For the text-containing cell, return its midpoint in [X, Y] coordinate format. 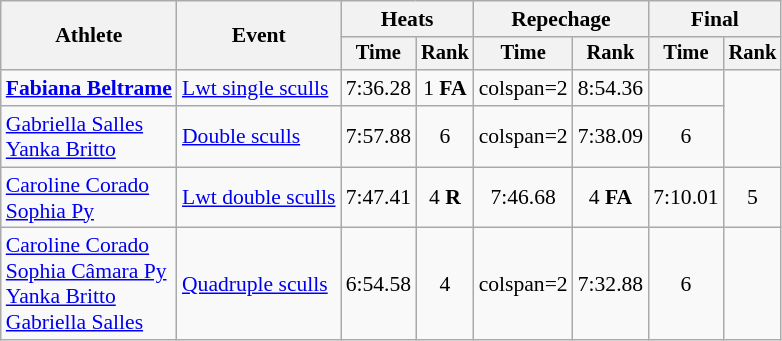
Caroline CoradoSophia Py [89, 198]
5 [753, 198]
4 R [445, 198]
6:54.58 [378, 284]
Repechage [562, 19]
Event [259, 36]
7:38.09 [610, 136]
Heats [408, 19]
Final [714, 19]
7:47.41 [378, 198]
7:32.88 [610, 284]
Double sculls [259, 136]
7:10.01 [686, 198]
Athlete [89, 36]
Gabriella SallesYanka Britto [89, 136]
Fabiana Beltrame [89, 88]
7:46.68 [524, 198]
1 FA [445, 88]
Quadruple sculls [259, 284]
Caroline CoradoSophia Câmara PyYanka BrittoGabriella Salles [89, 284]
7:36.28 [378, 88]
4 [445, 284]
Lwt double sculls [259, 198]
7:57.88 [378, 136]
4 FA [610, 198]
8:54.36 [610, 88]
Lwt single sculls [259, 88]
